Search for the cell housing the specified text and yield its [x, y] center coordinate. 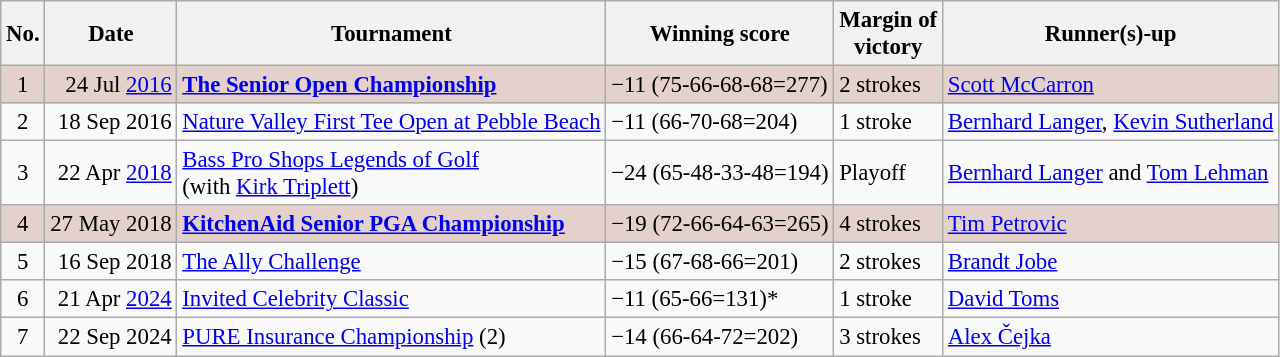
The Senior Open Championship [392, 85]
22 Apr 2018 [111, 174]
3 strokes [888, 337]
David Toms [1111, 299]
2 [23, 122]
Tim Petrovic [1111, 224]
−15 (67-68-66=201) [720, 262]
4 [23, 224]
1 [23, 85]
5 [23, 262]
Invited Celebrity Classic [392, 299]
6 [23, 299]
16 Sep 2018 [111, 262]
−11 (75-66-68-68=277) [720, 85]
21 Apr 2024 [111, 299]
24 Jul 2016 [111, 85]
−24 (65-48-33-48=194) [720, 174]
−11 (65-66=131)* [720, 299]
22 Sep 2024 [111, 337]
Winning score [720, 34]
Alex Čejka [1111, 337]
−11 (66-70-68=204) [720, 122]
Nature Valley First Tee Open at Pebble Beach [392, 122]
Date [111, 34]
The Ally Challenge [392, 262]
Bernhard Langer and Tom Lehman [1111, 174]
18 Sep 2016 [111, 122]
KitchenAid Senior PGA Championship [392, 224]
No. [23, 34]
Margin ofvictory [888, 34]
PURE Insurance Championship (2) [392, 337]
Scott McCarron [1111, 85]
Runner(s)-up [1111, 34]
3 [23, 174]
27 May 2018 [111, 224]
Bernhard Langer, Kevin Sutherland [1111, 122]
7 [23, 337]
Brandt Jobe [1111, 262]
Bass Pro Shops Legends of Golf(with Kirk Triplett) [392, 174]
4 strokes [888, 224]
−14 (66-64-72=202) [720, 337]
Playoff [888, 174]
Tournament [392, 34]
−19 (72-66-64-63=265) [720, 224]
